Search for the cell housing the specified text and yield its (X, Y) center coordinate. 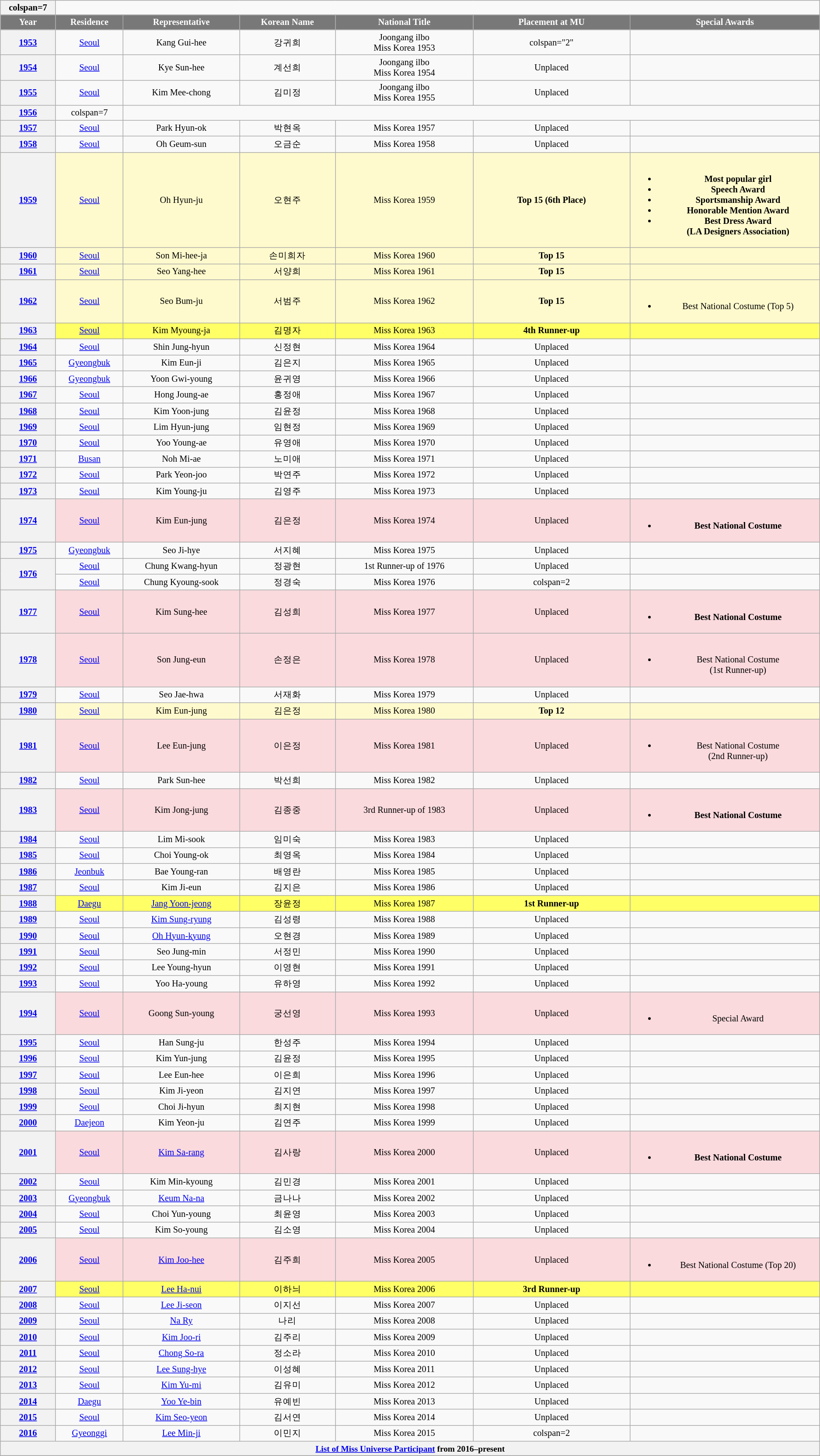
Miss Korea 1985 (404, 871)
Joongang ilbo Miss Korea 1953 (404, 42)
1st Runner-up of 1976 (404, 566)
Choi Yun-young (181, 1214)
2012 (28, 1369)
Kim Sung-ryung (181, 919)
유영애 (288, 442)
1958 (28, 144)
Kim Ji-eun (181, 888)
1970 (28, 442)
1995 (28, 1042)
Hong Joung-ae (181, 394)
김영주 (288, 491)
이민지 (288, 1433)
Miss Korea 1960 (404, 255)
Miss Korea 2009 (404, 1337)
Kim Yun-jung (181, 1059)
Seo Ji-hye (181, 550)
2003 (28, 1198)
2007 (28, 1289)
2000 (28, 1123)
Miss Korea 1964 (404, 346)
Han Sung-ju (181, 1042)
1957 (28, 128)
최윤영 (288, 1214)
오현경 (288, 936)
김주리 (288, 1337)
Miss Korea 1976 (404, 582)
Miss Korea 1997 (404, 1090)
Kim Jong-jung (181, 810)
Joongang ilbo Miss Korea 1954 (404, 67)
1975 (28, 550)
Best National Costume (Top 20) (725, 1259)
Miss Korea 1969 (404, 427)
Lee Eun-jung (181, 745)
김주희 (288, 1259)
김지연 (288, 1090)
Keum Na-na (181, 1198)
Miss Korea 1970 (404, 442)
Miss Korea 2006 (404, 1289)
김연주 (288, 1123)
1983 (28, 810)
Best National Costume (2nd Runner-up) (725, 745)
1991 (28, 951)
Miss Korea 2010 (404, 1353)
Lim Hyun-jung (181, 427)
Kim So-young (181, 1230)
Miss Korea 1987 (404, 903)
Joongang ilbo Miss Korea 1955 (404, 93)
Miss Korea 1975 (404, 550)
Miss Korea 1965 (404, 363)
임미숙 (288, 839)
Miss Korea 1999 (404, 1123)
Miss Korea 1981 (404, 745)
Miss Korea 1973 (404, 491)
최지현 (288, 1107)
김미정 (288, 93)
Miss Korea 1996 (404, 1075)
1994 (28, 1013)
1988 (28, 903)
궁선영 (288, 1013)
Miss Korea 2015 (404, 1433)
1987 (28, 888)
임현정 (288, 427)
배영란 (288, 871)
박연주 (288, 475)
1964 (28, 346)
1961 (28, 272)
1st Runner-up (551, 903)
Seo Yang-hee (181, 272)
1984 (28, 839)
Miss Korea 1998 (404, 1107)
Lee Young-hyun (181, 967)
Na Ry (181, 1321)
1993 (28, 984)
Miss Korea 1991 (404, 967)
나리 (288, 1321)
윤귀영 (288, 379)
김사랑 (288, 1152)
Miss Korea 2003 (404, 1214)
Yoo Young-ae (181, 442)
3rd Runner-up (551, 1289)
Miss Korea 1992 (404, 984)
Kim Joo-hee (181, 1259)
손미희자 (288, 255)
강귀희 (288, 42)
colspan="2" (551, 42)
Miss Korea 1993 (404, 1013)
이은정 (288, 745)
Kim Myoung-ja (181, 331)
유예빈 (288, 1401)
김종중 (288, 810)
2010 (28, 1337)
2014 (28, 1401)
최영옥 (288, 855)
2016 (28, 1433)
1968 (28, 411)
Miss Korea 1977 (404, 611)
Miss Korea 1989 (404, 936)
Goong Sun-young (181, 1013)
Kim Sung-hee (181, 611)
김은지 (288, 363)
Residence (89, 22)
김유미 (288, 1385)
Son Jung-eun (181, 660)
Miss Korea 1980 (404, 711)
Kim Ji-yeon (181, 1090)
2004 (28, 1214)
Miss Korea 1988 (404, 919)
Shin Jung-hyun (181, 346)
Kim Joo-ri (181, 1337)
Chung Kwang-hyun (181, 566)
1985 (28, 855)
김명자 (288, 331)
Choi Young-ok (181, 855)
박선희 (288, 780)
서범주 (288, 301)
Miss Korea 1963 (404, 331)
Lee Eun-hee (181, 1075)
Kim Sa-rang (181, 1152)
Miss Korea 1982 (404, 780)
Kim Eun-ji (181, 363)
Miss Korea 1971 (404, 459)
1980 (28, 711)
Miss Korea 2005 (404, 1259)
Jeonbuk (89, 871)
Year (28, 22)
Miss Korea 2004 (404, 1230)
Placement at MU (551, 22)
Chong So-ra (181, 1353)
김지은 (288, 888)
Miss Korea 2013 (404, 1401)
Seo Jae-hwa (181, 694)
Miss Korea 1978 (404, 660)
Miss Korea 1958 (404, 144)
1969 (28, 427)
홍정애 (288, 394)
Best National Costume (1st Runner-up) (725, 660)
박현옥 (288, 128)
1967 (28, 394)
오금순 (288, 144)
1996 (28, 1059)
Lee Ha-nui (181, 1289)
1992 (28, 967)
2015 (28, 1418)
Lee Min-ji (181, 1433)
1999 (28, 1107)
김서연 (288, 1418)
Miss Korea 2014 (404, 1418)
Miss Korea 1957 (404, 128)
Oh Geum-sun (181, 144)
1974 (28, 520)
Park Hyun-ok (181, 128)
1963 (28, 331)
Miss Korea 1967 (404, 394)
National Title (404, 22)
2002 (28, 1181)
Miss Korea 1990 (404, 951)
Kim Yu-mi (181, 1385)
2001 (28, 1152)
Miss Korea 2011 (404, 1369)
Jang Yoon-jeong (181, 903)
Miss Korea 1972 (404, 475)
Miss Korea 1959 (404, 200)
1962 (28, 301)
유하영 (288, 984)
1954 (28, 67)
Lee Sung-hye (181, 1369)
2008 (28, 1305)
Kim Seo-yeon (181, 1418)
Park Sun-hee (181, 780)
Kim Young-ju (181, 491)
1998 (28, 1090)
정소라 (288, 1353)
이지선 (288, 1305)
1965 (28, 363)
1953 (28, 42)
Miss Korea 1974 (404, 520)
1966 (28, 379)
노미애 (288, 459)
Miss Korea 1968 (404, 411)
2009 (28, 1321)
Miss Korea 1983 (404, 839)
Miss Korea 1962 (404, 301)
Miss Korea 1994 (404, 1042)
손정은 (288, 660)
1981 (28, 745)
김성희 (288, 611)
Choi Ji-hyun (181, 1107)
Bae Young-ran (181, 871)
Son Mi-hee-ja (181, 255)
Daejeon (89, 1123)
계선희 (288, 67)
1956 (28, 113)
이하늬 (288, 1289)
1986 (28, 871)
김소영 (288, 1230)
1989 (28, 919)
1997 (28, 1075)
Miss Korea 2001 (404, 1181)
Miss Korea 1984 (404, 855)
Yoon Gwi-young (181, 379)
Miss Korea 2002 (404, 1198)
1971 (28, 459)
1955 (28, 93)
4th Runner-up (551, 331)
Miss Korea 1986 (404, 888)
Miss Korea 2008 (404, 1321)
Korean Name (288, 22)
Busan (89, 459)
Kang Gui-hee (181, 42)
Oh Hyun-kyung (181, 936)
Seo Jung-min (181, 951)
이성혜 (288, 1369)
김민경 (288, 1181)
장윤정 (288, 903)
Miss Korea 2000 (404, 1152)
신정현 (288, 346)
1982 (28, 780)
서정민 (288, 951)
Best National Costume (Top 5) (725, 301)
1978 (28, 660)
Noh Mi-ae (181, 459)
Kye Sun-hee (181, 67)
Oh Hyun-ju (181, 200)
Special Award (725, 1013)
Yoo Ye-bin (181, 1401)
Miss Korea 2012 (404, 1385)
Miss Korea 1979 (404, 694)
2013 (28, 1385)
정광현 (288, 566)
2006 (28, 1259)
Top 12 (551, 711)
이영현 (288, 967)
서지혜 (288, 550)
이은희 (288, 1075)
3rd Runner-up of 1983 (404, 810)
오현주 (288, 200)
Miss Korea 1966 (404, 379)
금나나 (288, 1198)
1990 (28, 936)
1976 (28, 574)
1979 (28, 694)
Gyeonggi (89, 1433)
Lee Ji-seon (181, 1305)
Seo Bum-ju (181, 301)
1960 (28, 255)
Lim Mi-sook (181, 839)
Park Yeon-joo (181, 475)
1973 (28, 491)
Miss Korea 1995 (404, 1059)
2011 (28, 1353)
Top 15 (6th Place) (551, 200)
List of Miss Universe Participant from 2016–present (410, 1448)
Yoo Ha-young (181, 984)
1972 (28, 475)
정경숙 (288, 582)
2005 (28, 1230)
김성령 (288, 919)
Representative (181, 22)
Kim Yoon-jung (181, 411)
한성주 (288, 1042)
Miss Korea 2007 (404, 1305)
Chung Kyoung-sook (181, 582)
서재화 (288, 694)
1977 (28, 611)
Special Awards (725, 22)
Miss Korea 1961 (404, 272)
1959 (28, 200)
Kim Mee-chong (181, 93)
Kim Yeon-ju (181, 1123)
서양희 (288, 272)
Kim Min-kyoung (181, 1181)
Most popular girlSpeech AwardSportsmanship AwardHonorable Mention AwardBest Dress Award (LA Designers Association) (725, 200)
